Provide the (X, Y) coordinate of the cell's center where the given text is located.  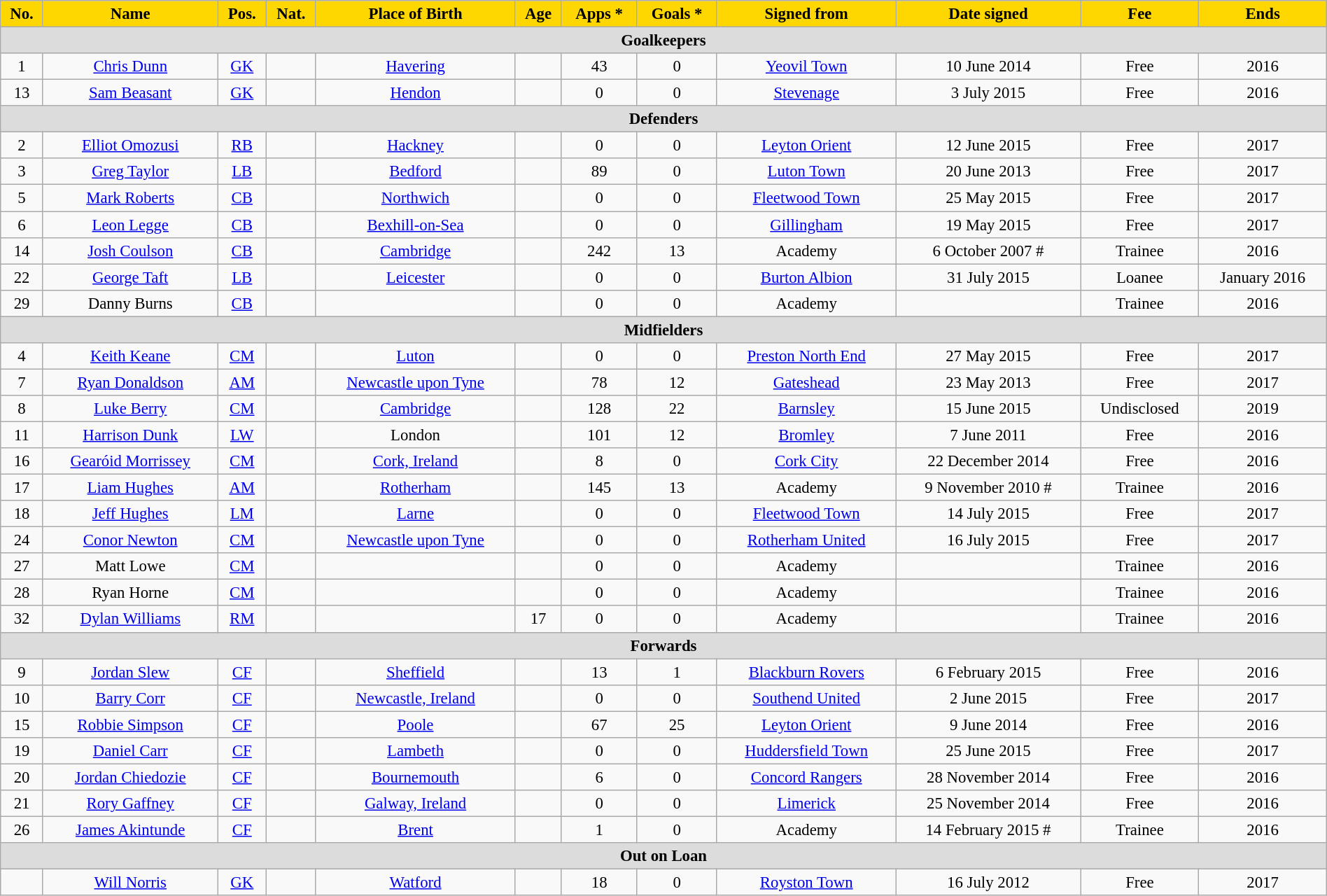
Name (130, 14)
24 (22, 540)
25 (677, 724)
LW (242, 435)
6 October 2007 # (988, 251)
Poole (415, 724)
Lambeth (415, 751)
Matt Lowe (130, 566)
23 May 2013 (988, 382)
6 February 2015 (988, 672)
Jordan Chiedozie (130, 777)
Bexhill-on-Sea (415, 225)
Gillingham (806, 225)
89 (599, 171)
Blackburn Rovers (806, 672)
Galway, Ireland (415, 804)
Barnsley (806, 409)
Luke Berry (130, 409)
29 (22, 303)
31 July 2015 (988, 277)
Goalkeepers (663, 41)
3 July 2015 (988, 93)
242 (599, 251)
16 (22, 461)
Fee (1139, 14)
London (415, 435)
Cork City (806, 461)
15 June 2015 (988, 409)
Ryan Horne (130, 593)
14 (22, 251)
28 November 2014 (988, 777)
Nat. (291, 14)
Daniel Carr (130, 751)
Defenders (663, 119)
26 (22, 829)
Huddersfield Town (806, 751)
Luton Town (806, 171)
Will Norris (130, 883)
7 (22, 382)
Hendon (415, 93)
Bournemouth (415, 777)
Leon Legge (130, 225)
28 (22, 593)
Rotherham (415, 488)
Stevenage (806, 93)
15 (22, 724)
Liam Hughes (130, 488)
128 (599, 409)
Gateshead (806, 382)
George Taft (130, 277)
25 June 2015 (988, 751)
Northwich (415, 198)
Place of Birth (415, 14)
Larne (415, 514)
Age (539, 14)
16 July 2012 (988, 883)
Leicester (415, 277)
Limerick (806, 804)
Apps * (599, 14)
16 July 2015 (988, 540)
Forwards (663, 645)
20 June 2013 (988, 171)
Greg Taylor (130, 171)
Gearóid Morrissey (130, 461)
Date signed (988, 14)
Harrison Dunk (130, 435)
21 (22, 804)
4 (22, 356)
Josh Coulson (130, 251)
Southend United (806, 698)
27 (22, 566)
Danny Burns (130, 303)
Preston North End (806, 356)
25 November 2014 (988, 804)
Undisclosed (1139, 409)
11 (22, 435)
Barry Corr (130, 698)
5 (22, 198)
Chris Dunn (130, 66)
67 (599, 724)
Yeovil Town (806, 66)
7 June 2011 (988, 435)
2019 (1263, 409)
Hackney (415, 146)
12 June 2015 (988, 146)
Rory Gaffney (130, 804)
James Akintunde (130, 829)
Ryan Donaldson (130, 382)
Brent (415, 829)
Dylan Williams (130, 619)
9 (22, 672)
145 (599, 488)
Loanee (1139, 277)
25 May 2015 (988, 198)
Elliot Omozusi (130, 146)
Havering (415, 66)
14 February 2015 # (988, 829)
32 (22, 619)
Bedford (415, 171)
Sheffield (415, 672)
Bromley (806, 435)
Rotherham United (806, 540)
10 (22, 698)
Mark Roberts (130, 198)
RB (242, 146)
Midfielders (663, 330)
January 2016 (1263, 277)
Signed from (806, 14)
19 May 2015 (988, 225)
Burton Albion (806, 277)
2 (22, 146)
43 (599, 66)
Goals * (677, 14)
LM (242, 514)
19 (22, 751)
Watford (415, 883)
78 (599, 382)
Out on Loan (663, 856)
27 May 2015 (988, 356)
Royston Town (806, 883)
RM (242, 619)
Luton (415, 356)
Concord Rangers (806, 777)
Sam Beasant (130, 93)
14 July 2015 (988, 514)
20 (22, 777)
Ends (1263, 14)
Jeff Hughes (130, 514)
No. (22, 14)
3 (22, 171)
Conor Newton (130, 540)
10 June 2014 (988, 66)
Keith Keane (130, 356)
2 June 2015 (988, 698)
Newcastle, Ireland (415, 698)
22 December 2014 (988, 461)
Robbie Simpson (130, 724)
9 November 2010 # (988, 488)
Pos. (242, 14)
101 (599, 435)
Jordan Slew (130, 672)
Cork, Ireland (415, 461)
9 June 2014 (988, 724)
